Extract the (x, y) coordinate from the center of the cell holding the provided text.  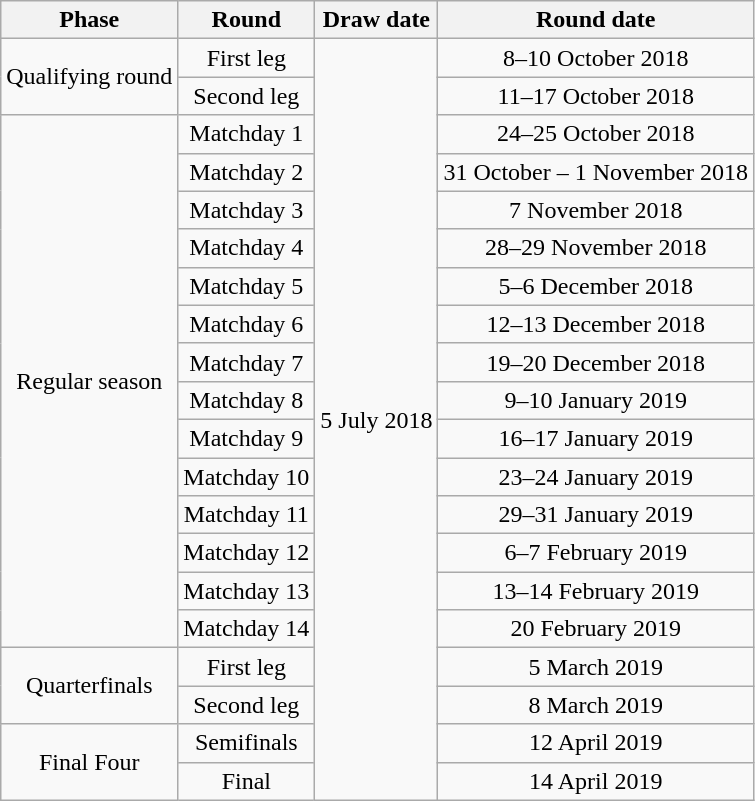
Matchday 7 (246, 362)
5 March 2019 (596, 667)
6–7 February 2019 (596, 553)
24–25 October 2018 (596, 134)
5 July 2018 (376, 420)
Matchday 3 (246, 210)
Matchday 14 (246, 629)
Qualifying round (90, 77)
28–29 November 2018 (596, 248)
23–24 January 2019 (596, 477)
11–17 October 2018 (596, 96)
Matchday 11 (246, 515)
29–31 January 2019 (596, 515)
12 April 2019 (596, 743)
Phase (90, 20)
Matchday 2 (246, 172)
Matchday 9 (246, 438)
9–10 January 2019 (596, 400)
12–13 December 2018 (596, 324)
Draw date (376, 20)
5–6 December 2018 (596, 286)
Matchday 6 (246, 324)
8–10 October 2018 (596, 58)
20 February 2019 (596, 629)
Round date (596, 20)
Matchday 5 (246, 286)
Quarterfinals (90, 686)
Matchday 10 (246, 477)
Final (246, 781)
Semifinals (246, 743)
14 April 2019 (596, 781)
Matchday 12 (246, 553)
Final Four (90, 762)
8 March 2019 (596, 705)
Regular season (90, 382)
19–20 December 2018 (596, 362)
13–14 February 2019 (596, 591)
Matchday 1 (246, 134)
Matchday 8 (246, 400)
16–17 January 2019 (596, 438)
31 October – 1 November 2018 (596, 172)
Round (246, 20)
Matchday 13 (246, 591)
7 November 2018 (596, 210)
Matchday 4 (246, 248)
